Locate the cell with the specified text and output its (X, Y) center coordinate. 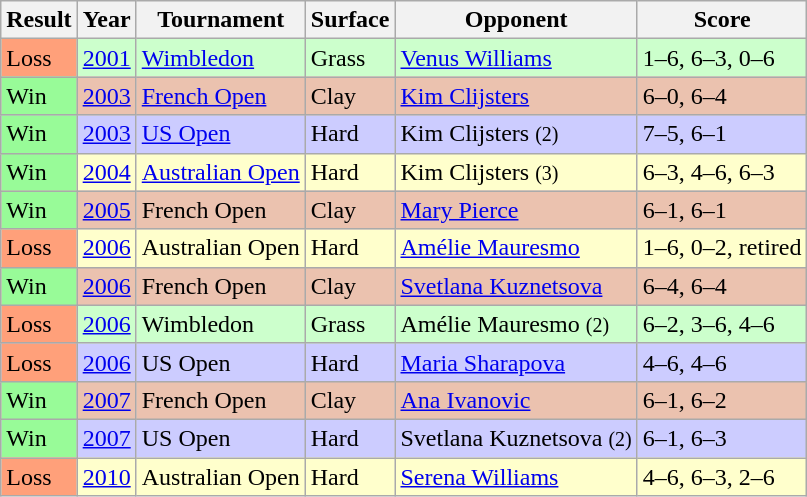
6–1, 6–1 (722, 210)
4–6, 6–3, 2–6 (722, 477)
Score (722, 20)
Mary Pierce (516, 210)
Maria Sharapova (516, 362)
Year (106, 20)
6–2, 3–6, 4–6 (722, 324)
Result (39, 20)
Amélie Mauresmo (516, 248)
2004 (106, 172)
Amélie Mauresmo (2) (516, 324)
Svetlana Kuznetsova (2) (516, 438)
Venus Williams (516, 58)
6–4, 6–4 (722, 286)
2005 (106, 210)
6–1, 6–2 (722, 400)
Serena Williams (516, 477)
Kim Clijsters (3) (516, 172)
2010 (106, 477)
4–6, 4–6 (722, 362)
6–1, 6–3 (722, 438)
Ana Ivanovic (516, 400)
Kim Clijsters (2) (516, 134)
Opponent (516, 20)
1–6, 0–2, retired (722, 248)
Surface (350, 20)
Tournament (220, 20)
Kim Clijsters (516, 96)
2001 (106, 58)
6–0, 6–4 (722, 96)
Svetlana Kuznetsova (516, 286)
1–6, 6–3, 0–6 (722, 58)
7–5, 6–1 (722, 134)
6–3, 4–6, 6–3 (722, 172)
